From the cell containing the given text, extract its center point as [x, y] coordinate. 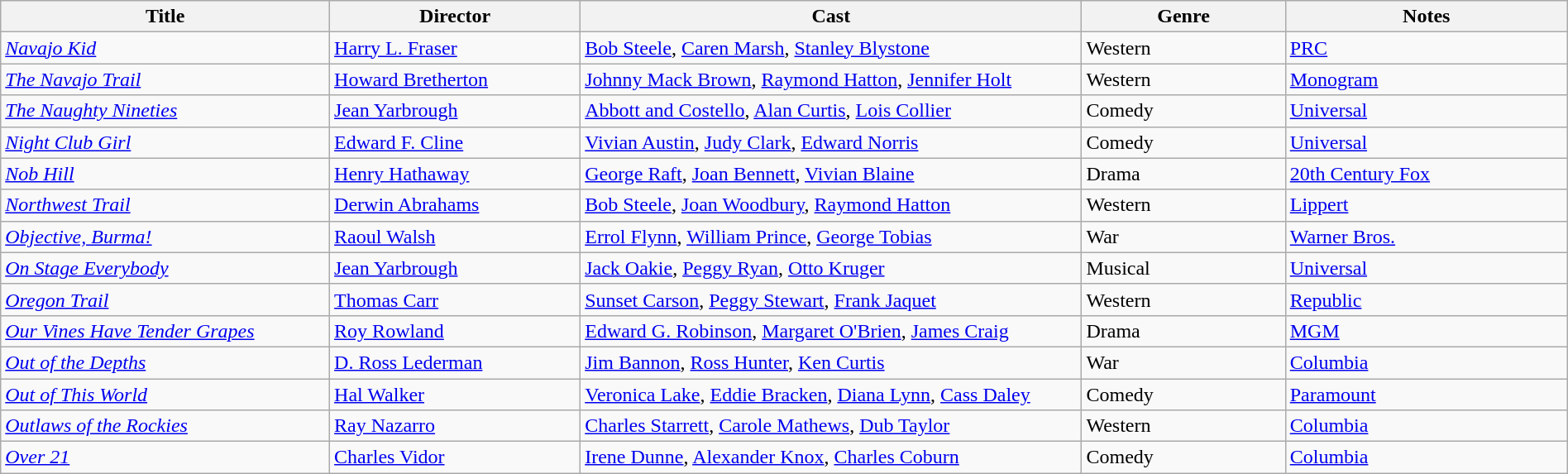
Ray Nazarro [455, 426]
Northwest Trail [165, 205]
20th Century Fox [1426, 174]
Veronica Lake, Eddie Bracken, Diana Lynn, Cass Daley [831, 395]
The Navajo Trail [165, 79]
Warner Bros. [1426, 237]
Henry Hathaway [455, 174]
Outlaws of the Rockies [165, 426]
Objective, Burma! [165, 237]
George Raft, Joan Bennett, Vivian Blaine [831, 174]
Howard Bretherton [455, 79]
Raoul Walsh [455, 237]
The Naughty Nineties [165, 111]
D. Ross Lederman [455, 362]
Night Club Girl [165, 142]
MGM [1426, 331]
Navajo Kid [165, 48]
Out of This World [165, 395]
Irene Dunne, Alexander Knox, Charles Coburn [831, 457]
Out of the Depths [165, 362]
Sunset Carson, Peggy Stewart, Frank Jaquet [831, 299]
Errol Flynn, William Prince, George Tobias [831, 237]
Lippert [1426, 205]
Charles Vidor [455, 457]
Director [455, 17]
Jack Oakie, Peggy Ryan, Otto Kruger [831, 268]
Bob Steele, Caren Marsh, Stanley Blystone [831, 48]
PRC [1426, 48]
Vivian Austin, Judy Clark, Edward Norris [831, 142]
Johnny Mack Brown, Raymond Hatton, Jennifer Holt [831, 79]
On Stage Everybody [165, 268]
Our Vines Have Tender Grapes [165, 331]
Oregon Trail [165, 299]
Title [165, 17]
Harry L. Fraser [455, 48]
Abbott and Costello, Alan Curtis, Lois Collier [831, 111]
Nob Hill [165, 174]
Paramount [1426, 395]
Over 21 [165, 457]
Musical [1183, 268]
Monogram [1426, 79]
Thomas Carr [455, 299]
Genre [1183, 17]
Roy Rowland [455, 331]
Hal Walker [455, 395]
Cast [831, 17]
Edward F. Cline [455, 142]
Bob Steele, Joan Woodbury, Raymond Hatton [831, 205]
Edward G. Robinson, Margaret O'Brien, James Craig [831, 331]
Charles Starrett, Carole Mathews, Dub Taylor [831, 426]
Jim Bannon, Ross Hunter, Ken Curtis [831, 362]
Republic [1426, 299]
Notes [1426, 17]
Derwin Abrahams [455, 205]
